Identify which cell holds the provided text, then report its [X, Y] central coordinate. 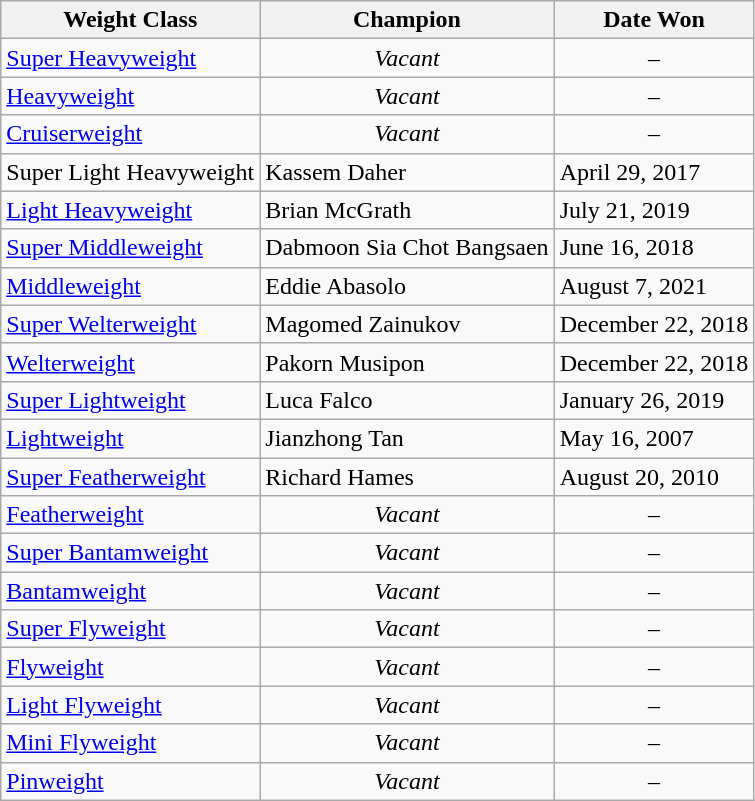
Cruiserweight [130, 134]
Super Welterweight [130, 324]
Super Featherweight [130, 477]
Eddie Abasolo [407, 286]
Lightweight [130, 438]
Light Flyweight [130, 705]
Super Light Heavyweight [130, 172]
Kassem Daher [407, 172]
Super Middleweight [130, 248]
Bantamweight [130, 591]
Middleweight [130, 286]
Jianzhong Tan [407, 438]
Pakorn Musipon [407, 362]
Light Heavyweight [130, 210]
August 20, 2010 [654, 477]
Weight Class [130, 20]
Luca Falco [407, 400]
July 21, 2019 [654, 210]
August 7, 2021 [654, 286]
June 16, 2018 [654, 248]
Dabmoon Sia Chot Bangsaen [407, 248]
April 29, 2017 [654, 172]
Flyweight [130, 667]
Magomed Zainukov [407, 324]
Brian McGrath [407, 210]
Champion [407, 20]
January 26, 2019 [654, 400]
Pinweight [130, 781]
Heavyweight [130, 96]
Super Heavyweight [130, 58]
May 16, 2007 [654, 438]
Welterweight [130, 362]
Richard Hames [407, 477]
Super Flyweight [130, 629]
Mini Flyweight [130, 743]
Date Won [654, 20]
Super Lightweight [130, 400]
Featherweight [130, 515]
Super Bantamweight [130, 553]
